Output the (X, Y) coordinate of the center of the cell containing the given text.  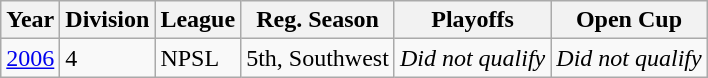
Year (30, 20)
4 (108, 58)
5th, Southwest (318, 58)
Reg. Season (318, 20)
NPSL (198, 58)
Open Cup (629, 20)
Playoffs (472, 20)
Division (108, 20)
2006 (30, 58)
League (198, 20)
